Pinpoint the cell where the given text exists, returning its [X, Y] midpoint coordinate. 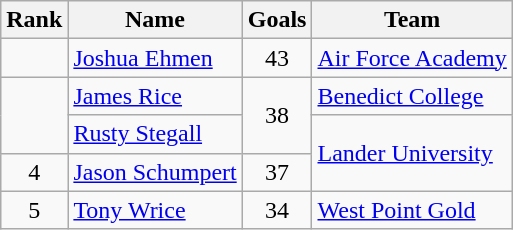
43 [277, 58]
4 [34, 172]
Rusty Stegall [155, 134]
34 [277, 210]
Joshua Ehmen [155, 58]
Jason Schumpert [155, 172]
Tony Wrice [155, 210]
West Point Gold [412, 210]
Air Force Academy [412, 58]
38 [277, 115]
37 [277, 172]
Goals [277, 20]
Rank [34, 20]
5 [34, 210]
Team [412, 20]
Name [155, 20]
Lander University [412, 153]
Benedict College [412, 96]
James Rice [155, 96]
